For the text-containing cell, return its midpoint in (x, y) coordinate format. 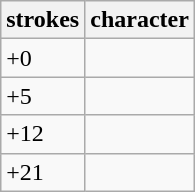
+12 (43, 134)
+0 (43, 58)
strokes (43, 20)
character (140, 20)
+21 (43, 172)
+5 (43, 96)
